Pinpoint the cell where the given text exists, returning its [x, y] midpoint coordinate. 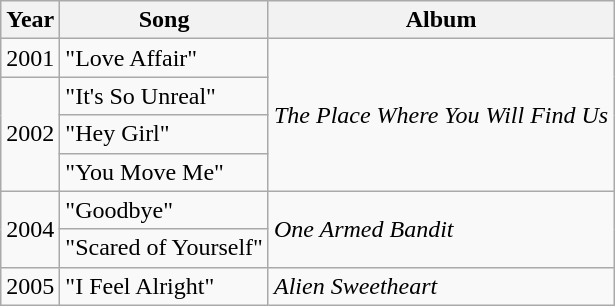
2005 [30, 286]
Album [440, 20]
"I Feel Alright" [164, 286]
"Hey Girl" [164, 134]
"Goodbye" [164, 210]
Year [30, 20]
One Armed Bandit [440, 229]
2001 [30, 58]
"You Move Me" [164, 172]
"It's So Unreal" [164, 96]
2002 [30, 134]
"Scared of Yourself" [164, 248]
Song [164, 20]
"Love Affair" [164, 58]
The Place Where You Will Find Us [440, 115]
Alien Sweetheart [440, 286]
2004 [30, 229]
